For the text-containing cell, return its midpoint in (X, Y) coordinate format. 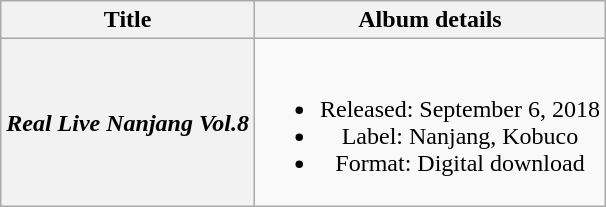
Album details (430, 20)
Released: September 6, 2018Label: Nanjang, KobucoFormat: Digital download (430, 122)
Title (128, 20)
Real Live Nanjang Vol.8 (128, 122)
